From the cell containing the given text, extract its center point as [x, y] coordinate. 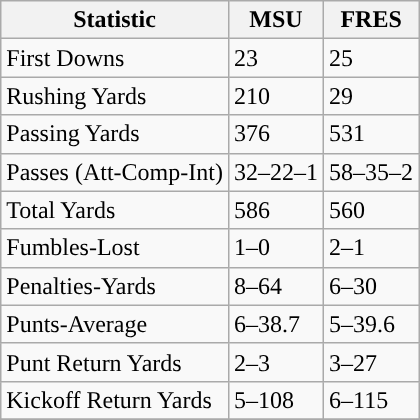
5–39.6 [372, 324]
6–115 [372, 400]
586 [276, 210]
Punt Return Yards [115, 362]
1–0 [276, 248]
8–64 [276, 286]
Kickoff Return Yards [115, 400]
560 [372, 210]
Passing Yards [115, 134]
Fumbles-Lost [115, 248]
3–27 [372, 362]
Statistic [115, 20]
Total Yards [115, 210]
210 [276, 96]
6–30 [372, 286]
MSU [276, 20]
First Downs [115, 58]
23 [276, 58]
FRES [372, 20]
2–1 [372, 248]
Penalties-Yards [115, 286]
58–35–2 [372, 172]
25 [372, 58]
2–3 [276, 362]
5–108 [276, 400]
6–38.7 [276, 324]
32–22–1 [276, 172]
531 [372, 134]
Rushing Yards [115, 96]
376 [276, 134]
Passes (Att-Comp-Int) [115, 172]
29 [372, 96]
Punts-Average [115, 324]
